From the cell containing the given text, extract its center point as [x, y] coordinate. 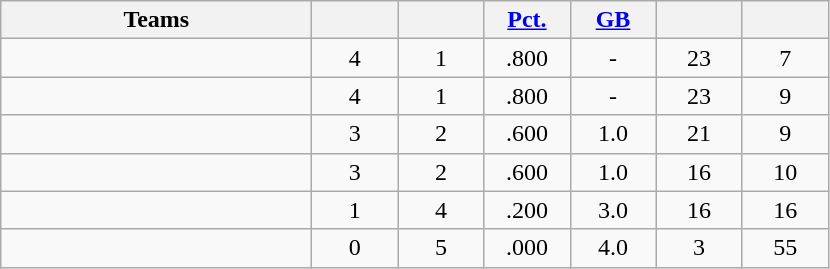
.000 [527, 248]
Pct. [527, 20]
GB [613, 20]
21 [699, 134]
Teams [156, 20]
5 [441, 248]
10 [785, 172]
55 [785, 248]
7 [785, 58]
.200 [527, 210]
0 [355, 248]
4.0 [613, 248]
3.0 [613, 210]
